Provide the [X, Y] coordinate of the cell's center where the given text is located.  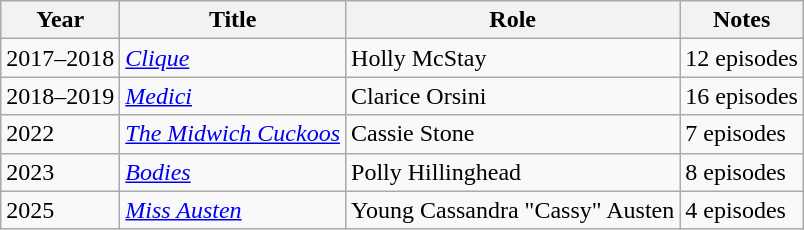
Year [60, 20]
2025 [60, 210]
The Midwich Cuckoos [233, 134]
Notes [742, 20]
Young Cassandra "Cassy" Austen [513, 210]
Role [513, 20]
Polly Hillinghead [513, 172]
2022 [60, 134]
4 episodes [742, 210]
8 episodes [742, 172]
2017–2018 [60, 58]
12 episodes [742, 58]
Title [233, 20]
Miss Austen [233, 210]
Clique [233, 58]
Medici [233, 96]
Holly McStay [513, 58]
Cassie Stone [513, 134]
2023 [60, 172]
16 episodes [742, 96]
Clarice Orsini [513, 96]
Bodies [233, 172]
7 episodes [742, 134]
2018–2019 [60, 96]
